Search for the cell housing the specified text and yield its (x, y) center coordinate. 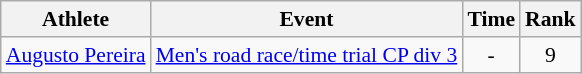
Rank (550, 19)
Augusto Pereira (76, 55)
- (491, 55)
Time (491, 19)
Event (307, 19)
Men's road race/time trial CP div 3 (307, 55)
Athlete (76, 19)
9 (550, 55)
